Find where the given text appears and provide that cell's center as (X, Y) coordinate. 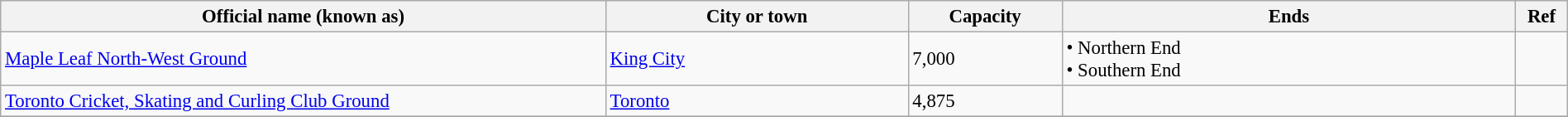
Official name (known as) (304, 17)
King City (757, 60)
Ref (1542, 17)
• Northern End• Southern End (1288, 60)
Ends (1288, 17)
7,000 (985, 60)
City or town (757, 17)
Maple Leaf North-West Ground (304, 60)
Capacity (985, 17)
4,875 (985, 101)
Toronto Cricket, Skating and Curling Club Ground (304, 101)
Toronto (757, 101)
